Detect which cell encompasses the target text, then output its (x, y) center coordinate. 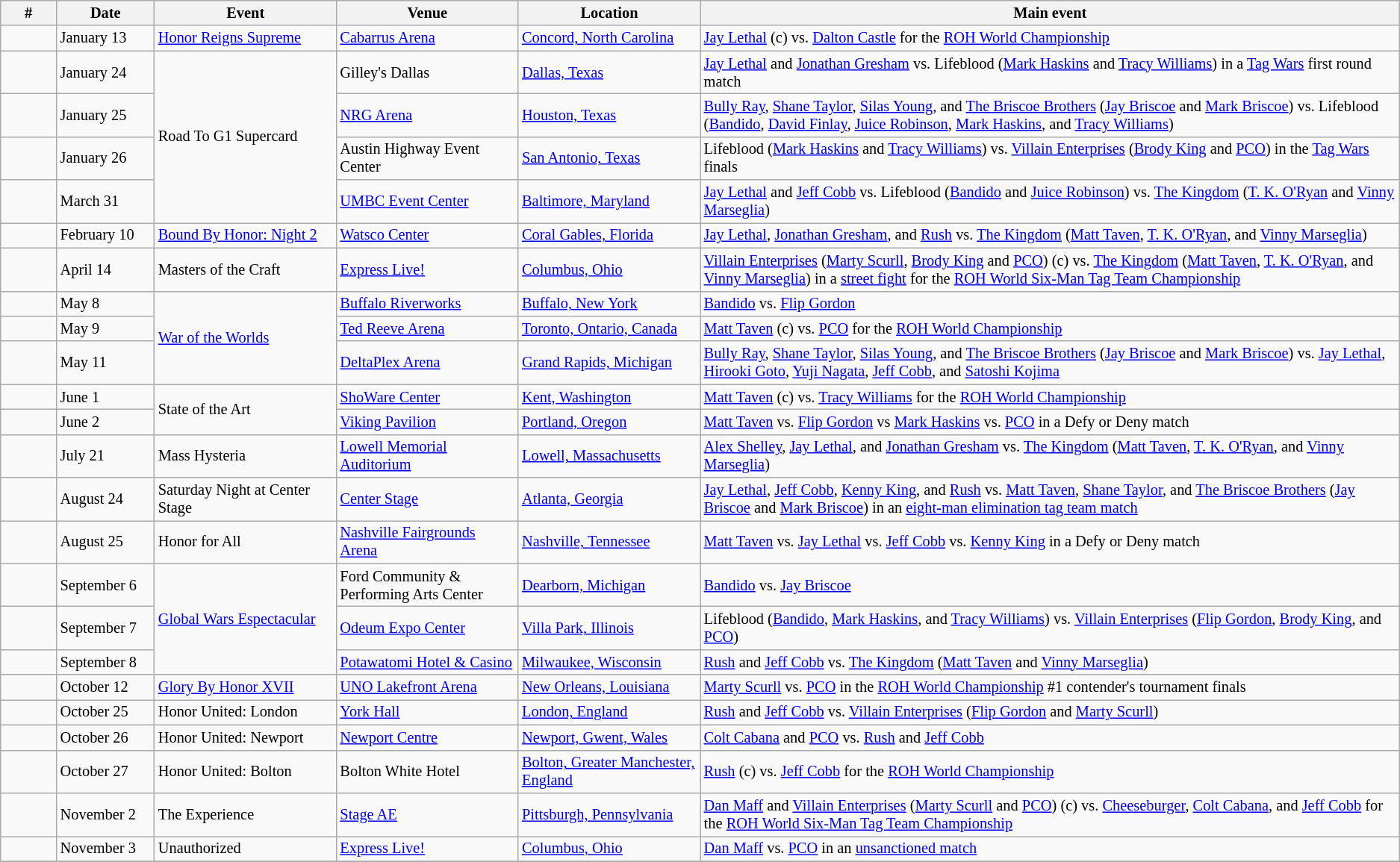
Honor United: London (246, 712)
Center Stage (428, 499)
Masters of the Craft (246, 269)
War of the Worlds (246, 337)
Bolton White Hotel (428, 772)
The Experience (246, 814)
November 3 (106, 849)
Honor United: Bolton (246, 772)
Global Wars Espectacular (246, 619)
Bandido vs. Jay Briscoe (1050, 585)
Bolton, Greater Manchester, England (609, 772)
Matt Taven (c) vs. PCO for the ROH World Championship (1050, 328)
Matt Taven (c) vs. Tracy Williams for the ROH World Championship (1050, 397)
June 1 (106, 397)
Event (246, 13)
Stage AE (428, 814)
Potawatomi Hotel & Casino (428, 662)
Jay Lethal (c) vs. Dalton Castle for the ROH World Championship (1050, 38)
San Antonio, Texas (609, 158)
Jay Lethal and Jonathan Gresham vs. Lifeblood (Mark Haskins and Tracy Williams) in a Tag Wars first round match (1050, 72)
UNO Lakefront Arena (428, 687)
Matt Taven vs. Jay Lethal vs. Jeff Cobb vs. Kenny King in a Defy or Deny match (1050, 542)
August 25 (106, 542)
York Hall (428, 712)
Honor for All (246, 542)
Date (106, 13)
Newport Centre (428, 737)
Concord, North Carolina (609, 38)
Rush and Jeff Cobb vs. Villain Enterprises (Flip Gordon and Marty Scurll) (1050, 712)
New Orleans, Louisiana (609, 687)
Newport, Gwent, Wales (609, 737)
UMBC Event Center (428, 202)
Grand Rapids, Michigan (609, 363)
May 11 (106, 363)
Nashville, Tennessee (609, 542)
September 7 (106, 628)
Matt Taven vs. Flip Gordon vs Mark Haskins vs. PCO in a Defy or Deny match (1050, 422)
# (28, 13)
Lowell Memorial Auditorium (428, 456)
Toronto, Ontario, Canada (609, 328)
NRG Arena (428, 115)
London, England (609, 712)
Lifeblood (Mark Haskins and Tracy Williams) vs. Villain Enterprises (Brody King and PCO) in the Tag Wars finals (1050, 158)
Lifeblood (Bandido, Mark Haskins, and Tracy Williams) vs. Villain Enterprises (Flip Gordon, Brody King, and PCO) (1050, 628)
Austin Highway Event Center (428, 158)
Jay Lethal, Jonathan Gresham, and Rush vs. The Kingdom (Matt Taven, T. K. O'Ryan, and Vinny Marseglia) (1050, 235)
Atlanta, Georgia (609, 499)
September 8 (106, 662)
Mass Hysteria (246, 456)
August 24 (106, 499)
Bound By Honor: Night 2 (246, 235)
January 24 (106, 72)
January 25 (106, 115)
Pittsburgh, Pennsylvania (609, 814)
Buffalo, New York (609, 304)
Watsco Center (428, 235)
Portland, Oregon (609, 422)
April 14 (106, 269)
February 10 (106, 235)
October 27 (106, 772)
Colt Cabana and PCO vs. Rush and Jeff Cobb (1050, 737)
State of the Art (246, 409)
October 26 (106, 737)
Glory By Honor XVII (246, 687)
November 2 (106, 814)
Gilley's Dallas (428, 72)
Dearborn, Michigan (609, 585)
Ford Community & Performing Arts Center (428, 585)
October 25 (106, 712)
Road To G1 Supercard (246, 137)
Ted Reeve Arena (428, 328)
Saturday Night at Center Stage (246, 499)
Odeum Expo Center (428, 628)
Milwaukee, Wisconsin (609, 662)
Honor Reigns Supreme (246, 38)
Jay Lethal and Jeff Cobb vs. Lifeblood (Bandido and Juice Robinson) vs. The Kingdom (T. K. O'Ryan and Vinny Marseglia) (1050, 202)
Dallas, Texas (609, 72)
Unauthorized (246, 849)
Villa Park, Illinois (609, 628)
July 21 (106, 456)
September 6 (106, 585)
October 12 (106, 687)
Bandido vs. Flip Gordon (1050, 304)
Alex Shelley, Jay Lethal, and Jonathan Gresham vs. The Kingdom (Matt Taven, T. K. O'Ryan, and Vinny Marseglia) (1050, 456)
Main event (1050, 13)
May 9 (106, 328)
May 8 (106, 304)
January 13 (106, 38)
Honor United: Newport (246, 737)
Marty Scurll vs. PCO in the ROH World Championship #1 contender's tournament finals (1050, 687)
DeltaPlex Arena (428, 363)
Nashville Fairgrounds Arena (428, 542)
Coral Gables, Florida (609, 235)
ShoWare Center (428, 397)
Location (609, 13)
Cabarrus Arena (428, 38)
Baltimore, Maryland (609, 202)
Venue (428, 13)
Dan Maff vs. PCO in an unsanctioned match (1050, 849)
Lowell, Massachusetts (609, 456)
March 31 (106, 202)
Viking Pavilion (428, 422)
Houston, Texas (609, 115)
Buffalo Riverworks (428, 304)
Rush (c) vs. Jeff Cobb for the ROH World Championship (1050, 772)
Kent, Washington (609, 397)
June 2 (106, 422)
Rush and Jeff Cobb vs. The Kingdom (Matt Taven and Vinny Marseglia) (1050, 662)
January 26 (106, 158)
